Scan for the cell matching the given text and deliver its (x, y) coordinate at center. 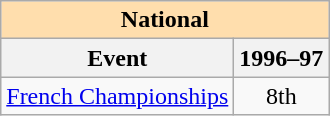
French Championships (118, 96)
National (165, 20)
1996–97 (282, 58)
Event (118, 58)
8th (282, 96)
